Provide the (x, y) coordinate of the cell's center where the given text is located.  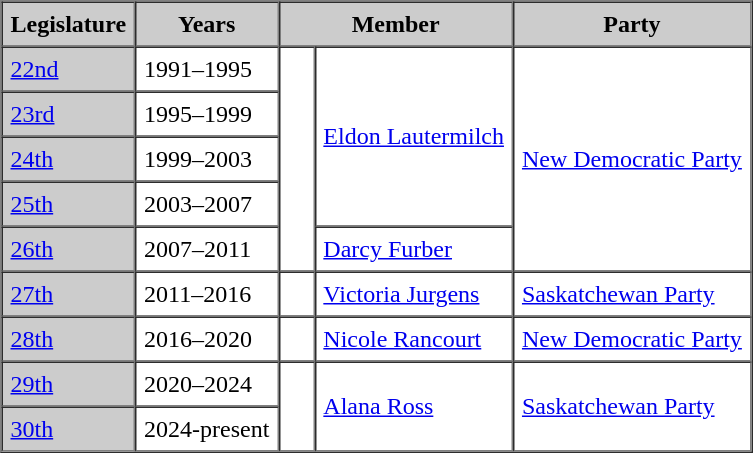
1999–2003 (206, 158)
2016–2020 (206, 338)
1991–1995 (206, 68)
30th (69, 428)
22nd (69, 68)
26th (69, 248)
Party (632, 24)
27th (69, 294)
2020–2024 (206, 384)
Legislature (69, 24)
24th (69, 158)
25th (69, 204)
Member (396, 24)
28th (69, 338)
23rd (69, 114)
Alana Ross (414, 407)
Victoria Jurgens (414, 294)
2011–2016 (206, 294)
2007–2011 (206, 248)
1995–1999 (206, 114)
Eldon Lautermilch (414, 136)
Nicole Rancourt (414, 338)
Darcy Furber (414, 248)
29th (69, 384)
2003–2007 (206, 204)
2024-present (206, 428)
Years (206, 24)
